Detect which cell encompasses the target text, then output its [X, Y] center coordinate. 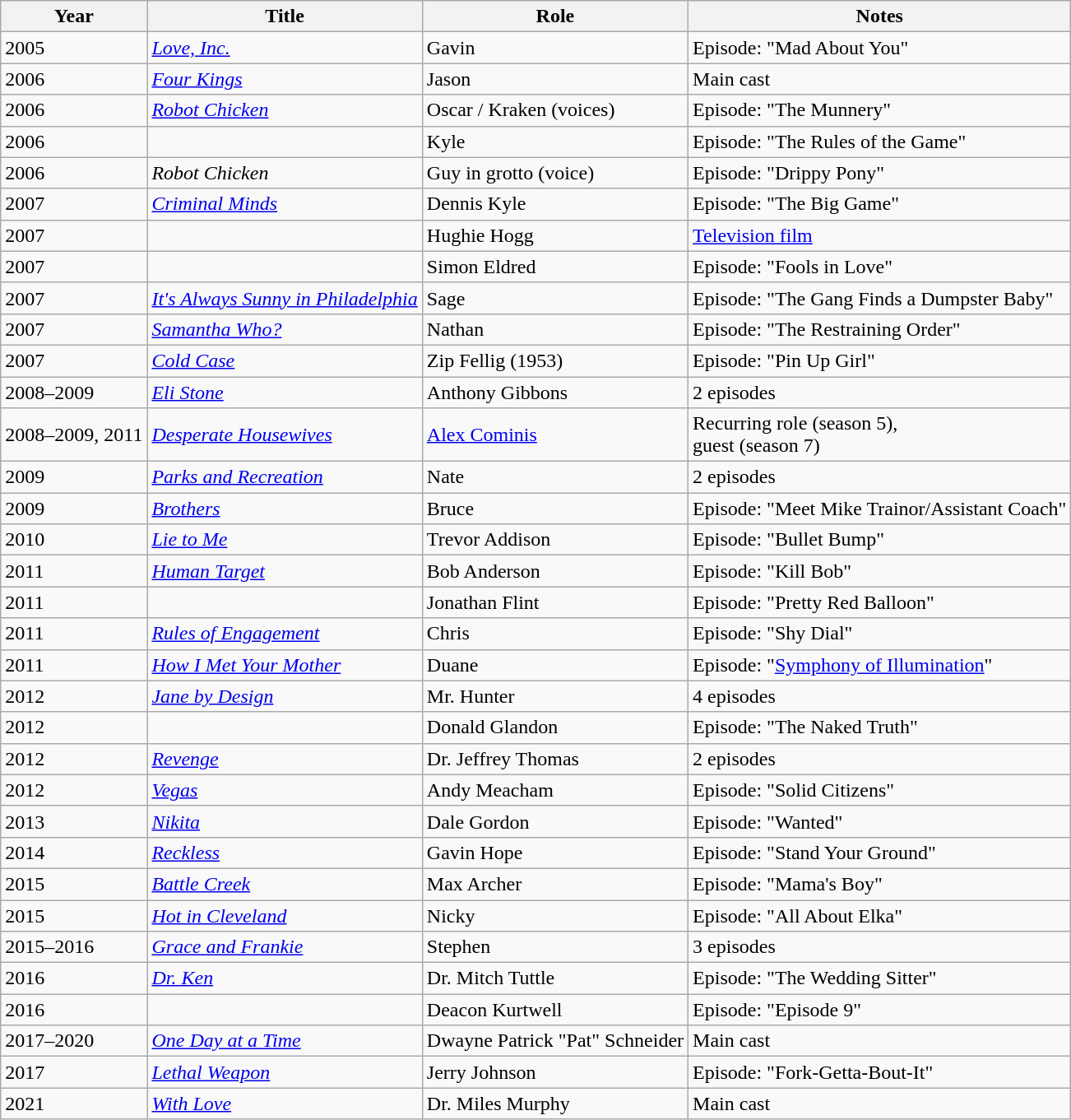
2008–2009 [74, 393]
Eli Stone [285, 393]
Episode: "Episode 9" [880, 1010]
2015–2016 [74, 947]
Jonathan Flint [554, 602]
Episode: "The Wedding Sitter" [880, 978]
Dale Gordon [554, 821]
Oscar / Kraken (voices) [554, 110]
Deacon Kurtwell [554, 1010]
Andy Meacham [554, 790]
Criminal Minds [285, 204]
Recurring role (season 5),guest (season 7) [880, 435]
Episode: "All About Elka" [880, 916]
Chris [554, 634]
Duane [554, 665]
Dr. Ken [285, 978]
2017–2020 [74, 1041]
Kyle [554, 142]
With Love [285, 1104]
Grace and Frankie [285, 947]
Desperate Housewives [285, 435]
2008–2009, 2011 [74, 435]
It's Always Sunny in Philadelphia [285, 298]
4 episodes [880, 696]
3 episodes [880, 947]
Guy in grotto (voice) [554, 173]
Mr. Hunter [554, 696]
Dr. Miles Murphy [554, 1104]
Battle Creek [285, 884]
Episode: "The Munnery" [880, 110]
Cold Case [285, 360]
Episode: "Solid Citizens" [880, 790]
Trevor Addison [554, 540]
Love, Inc. [285, 48]
Brothers [285, 509]
Jane by Design [285, 696]
Episode: "Fork-Getta-Bout-It" [880, 1072]
Episode: "The Restraining Order" [880, 329]
Episode: "Stand Your Ground" [880, 853]
Donald Glandon [554, 727]
Lie to Me [285, 540]
Vegas [285, 790]
Episode: "Wanted" [880, 821]
Role [554, 16]
Max Archer [554, 884]
Anthony Gibbons [554, 393]
Episode: "The Rules of the Game" [880, 142]
Episode: "Symphony of Illumination" [880, 665]
Revenge [285, 759]
Dennis Kyle [554, 204]
Title [285, 16]
2021 [74, 1104]
Alex Cominis [554, 435]
Simon Eldred [554, 267]
Four Kings [285, 79]
Episode: "The Gang Finds a Dumpster Baby" [880, 298]
Episode: "Drippy Pony" [880, 173]
Dr. Jeffrey Thomas [554, 759]
Episode: "Fools in Love" [880, 267]
Nate [554, 477]
Human Target [285, 571]
Gavin [554, 48]
Episode: "Meet Mike Trainor/Assistant Coach" [880, 509]
Dr. Mitch Tuttle [554, 978]
2005 [74, 48]
Zip Fellig (1953) [554, 360]
Jason [554, 79]
Episode: "Bullet Bump" [880, 540]
Year [74, 16]
Bob Anderson [554, 571]
Lethal Weapon [285, 1072]
Hughie Hogg [554, 235]
Episode: "Kill Bob" [880, 571]
Parks and Recreation [285, 477]
Samantha Who? [285, 329]
Dwayne Patrick "Pat" Schneider [554, 1041]
Notes [880, 16]
Episode: "Mama's Boy" [880, 884]
Episode: "Pretty Red Balloon" [880, 602]
2017 [74, 1072]
Bruce [554, 509]
Nikita [285, 821]
2010 [74, 540]
Reckless [285, 853]
Television film [880, 235]
Episode: "Mad About You" [880, 48]
2013 [74, 821]
Nicky [554, 916]
Sage [554, 298]
One Day at a Time [285, 1041]
Episode: "Pin Up Girl" [880, 360]
Episode: "Shy Dial" [880, 634]
Episode: "The Naked Truth" [880, 727]
How I Met Your Mother [285, 665]
Episode: "The Big Game" [880, 204]
Rules of Engagement [285, 634]
2014 [74, 853]
Gavin Hope [554, 853]
Nathan [554, 329]
Jerry Johnson [554, 1072]
Stephen [554, 947]
Hot in Cleveland [285, 916]
